Pinpoint the cell where the given text exists, returning its (X, Y) midpoint coordinate. 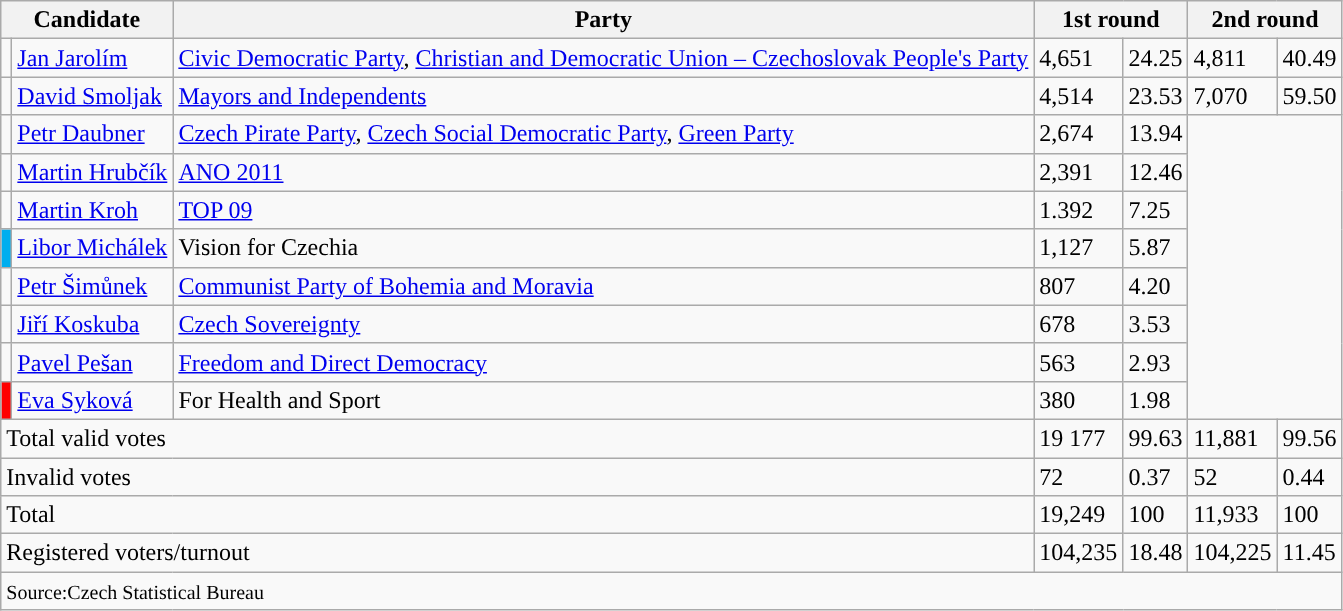
2,674 (1078, 134)
Mayors and Independents (604, 96)
0.44 (1310, 477)
11,881 (1232, 438)
19 177 (1078, 438)
1st round (1111, 20)
4.20 (1156, 286)
24.25 (1156, 58)
99.56 (1310, 438)
Pavel Pešan (92, 362)
52 (1232, 477)
99.63 (1156, 438)
5.87 (1156, 248)
563 (1078, 362)
1.392 (1078, 210)
Registered voters/turnout (518, 553)
19,249 (1078, 515)
4,811 (1232, 58)
David Smoljak (92, 96)
807 (1078, 286)
Martin Kroh (92, 210)
Total (518, 515)
ANO 2011 (604, 172)
Candidate (87, 20)
For Health and Sport (604, 400)
Civic Democratic Party, Christian and Democratic Union – Czechoslovak People's Party (604, 58)
Communist Party of Bohemia and Moravia (604, 286)
Jiří Koskuba (92, 324)
Jan Jarolím (92, 58)
11.45 (1310, 553)
40.49 (1310, 58)
0.37 (1156, 477)
380 (1078, 400)
59.50 (1310, 96)
Source:Czech Statistical Bureau (672, 591)
Czech Sovereignty (604, 324)
Czech Pirate Party, Czech Social Democratic Party, Green Party (604, 134)
2.93 (1156, 362)
Eva Syková (92, 400)
104,235 (1078, 553)
Vision for Czechia (604, 248)
104,225 (1232, 553)
72 (1078, 477)
23.53 (1156, 96)
7,070 (1232, 96)
Petr Daubner (92, 134)
Martin Hrubčík (92, 172)
12.46 (1156, 172)
4,651 (1078, 58)
Party (604, 20)
Petr Šimůnek (92, 286)
11,933 (1232, 515)
4,514 (1078, 96)
1.98 (1156, 400)
Total valid votes (518, 438)
678 (1078, 324)
13.94 (1156, 134)
2,391 (1078, 172)
18.48 (1156, 553)
Freedom and Direct Democracy (604, 362)
2nd round (1265, 20)
Invalid votes (518, 477)
3.53 (1156, 324)
7.25 (1156, 210)
TOP 09 (604, 210)
Libor Michálek (92, 248)
1,127 (1078, 248)
